Provide the (X, Y) coordinate of the cell's center where the given text is located.  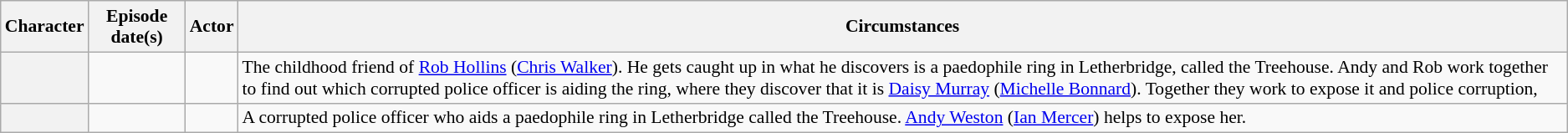
Actor (212, 27)
Episode date(s) (137, 27)
Circumstances (903, 27)
Character (45, 27)
A corrupted police officer who aids a paedophile ring in Letherbridge called the Treehouse. Andy Weston (Ian Mercer) helps to expose her. (903, 118)
